Pinpoint the cell where the given text exists, returning its [x, y] midpoint coordinate. 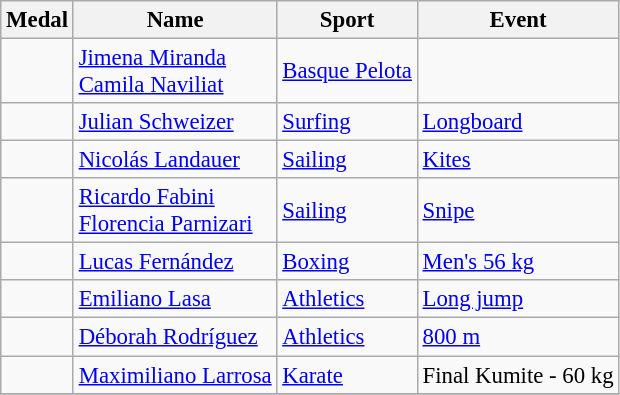
Ricardo FabiniFlorencia Parnizari [175, 210]
800 m [518, 337]
Karate [347, 375]
Event [518, 20]
Déborah Rodríguez [175, 337]
Kites [518, 160]
Final Kumite - 60 kg [518, 375]
Long jump [518, 299]
Jimena MirandaCamila Naviliat [175, 72]
Name [175, 20]
Emiliano Lasa [175, 299]
Nicolás Landauer [175, 160]
Snipe [518, 210]
Surfing [347, 122]
Maximiliano Larrosa [175, 375]
Sport [347, 20]
Longboard [518, 122]
Julian Schweizer [175, 122]
Boxing [347, 262]
Lucas Fernández [175, 262]
Basque Pelota [347, 72]
Medal [38, 20]
Men's 56 kg [518, 262]
